Scan for the cell matching the given text and deliver its (x, y) coordinate at center. 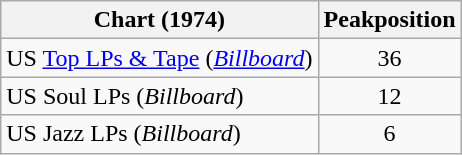
Peakposition (390, 20)
36 (390, 58)
US Soul LPs (Billboard) (160, 96)
12 (390, 96)
6 (390, 134)
Chart (1974) (160, 20)
US Top LPs & Tape (Billboard) (160, 58)
US Jazz LPs (Billboard) (160, 134)
